Capture the cell that displays the provided text and extract its (X, Y) central coordinate. 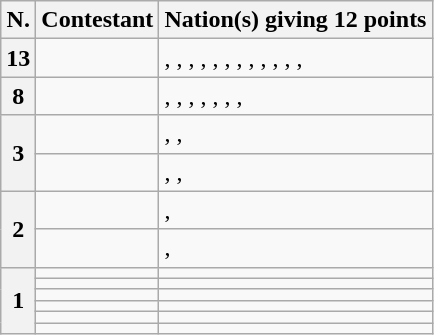
8 (18, 96)
Nation(s) giving 12 points (296, 20)
Contestant (98, 20)
2 (18, 229)
13 (18, 58)
, , , , , , , , , , , , (296, 58)
, , , , , , , (296, 96)
3 (18, 153)
N. (18, 20)
1 (18, 300)
